Pinpoint the cell where the given text exists, returning its [X, Y] midpoint coordinate. 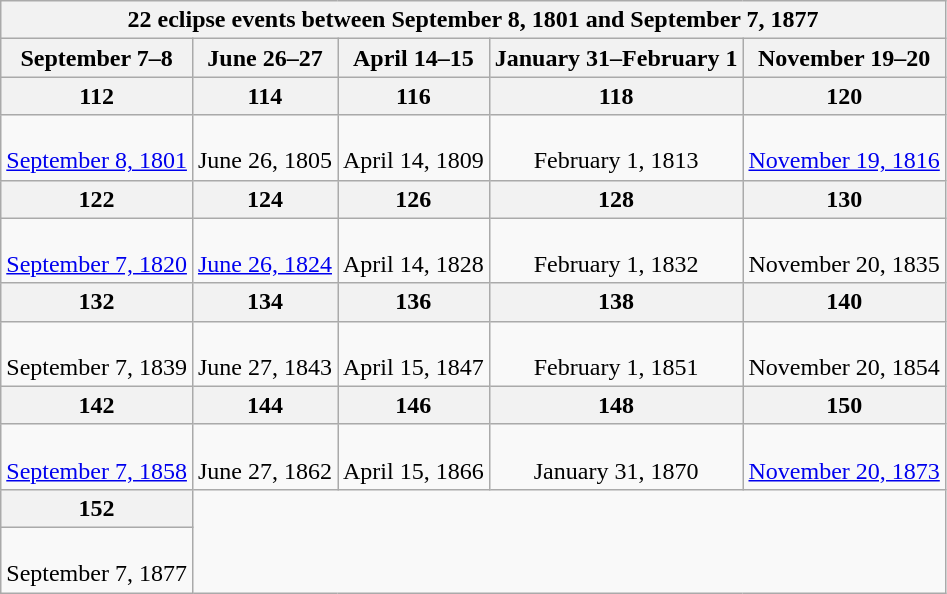
112 [97, 96]
June 26, 1805 [264, 148]
April 15, 1847 [414, 354]
140 [844, 302]
September 7, 1858 [97, 456]
138 [616, 302]
February 1, 1832 [616, 250]
118 [616, 96]
150 [844, 405]
January 31, 1870 [616, 456]
124 [264, 199]
November 20, 1835 [844, 250]
April 14, 1828 [414, 250]
116 [414, 96]
April 14, 1809 [414, 148]
128 [616, 199]
February 1, 1813 [616, 148]
148 [616, 405]
130 [844, 199]
November 19–20 [844, 58]
September 7–8 [97, 58]
152 [97, 508]
132 [97, 302]
June 27, 1843 [264, 354]
April 15, 1866 [414, 456]
June 26, 1824 [264, 250]
November 20, 1854 [844, 354]
September 8, 1801 [97, 148]
November 19, 1816 [844, 148]
November 20, 1873 [844, 456]
114 [264, 96]
June 26–27 [264, 58]
April 14–15 [414, 58]
146 [414, 405]
134 [264, 302]
136 [414, 302]
September 7, 1839 [97, 354]
September 7, 1820 [97, 250]
February 1, 1851 [616, 354]
September 7, 1877 [97, 560]
June 27, 1862 [264, 456]
122 [97, 199]
January 31–February 1 [616, 58]
126 [414, 199]
120 [844, 96]
22 eclipse events between September 8, 1801 and September 7, 1877 [474, 20]
142 [97, 405]
144 [264, 405]
